Extract the (x, y) coordinate from the center of the cell holding the provided text.  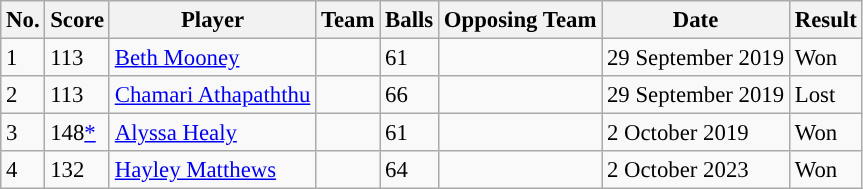
148* (78, 133)
Beth Mooney (212, 58)
Player (212, 20)
1 (23, 58)
Result (826, 20)
2 (23, 95)
64 (410, 170)
Hayley Matthews (212, 170)
Balls (410, 20)
Score (78, 20)
132 (78, 170)
3 (23, 133)
2 October 2019 (696, 133)
No. (23, 20)
2 October 2023 (696, 170)
4 (23, 170)
Lost (826, 95)
Chamari Athapaththu (212, 95)
Date (696, 20)
Opposing Team (520, 20)
Team (348, 20)
Alyssa Healy (212, 133)
66 (410, 95)
